Output the [X, Y] coordinate of the center of the cell containing the given text.  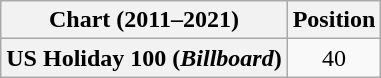
Chart (2011–2021) [144, 20]
US Holiday 100 (Billboard) [144, 58]
Position [334, 20]
40 [334, 58]
